Capture the cell that displays the provided text and extract its (x, y) central coordinate. 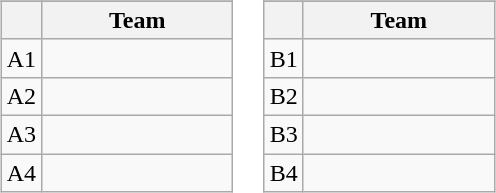
B3 (284, 134)
B2 (284, 96)
B4 (284, 173)
B1 (284, 58)
A3 (21, 134)
A1 (21, 58)
A4 (21, 173)
A2 (21, 96)
